From the cell containing the given text, extract its center point as [X, Y] coordinate. 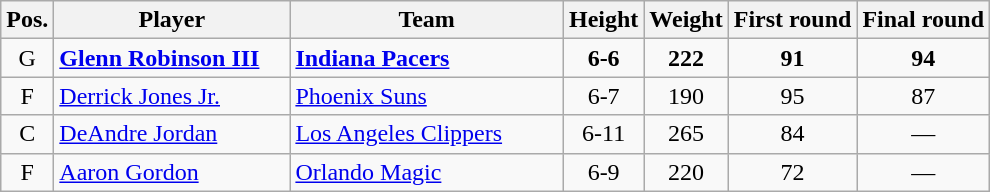
6-9 [603, 172]
Los Angeles Clippers [427, 134]
Indiana Pacers [427, 58]
Team [427, 20]
DeAndre Jordan [172, 134]
95 [792, 96]
Weight [686, 20]
Final round [924, 20]
C [28, 134]
Glenn Robinson III [172, 58]
94 [924, 58]
6-6 [603, 58]
First round [792, 20]
6-11 [603, 134]
Derrick Jones Jr. [172, 96]
84 [792, 134]
Pos. [28, 20]
91 [792, 58]
72 [792, 172]
Aaron Gordon [172, 172]
Player [172, 20]
265 [686, 134]
Phoenix Suns [427, 96]
190 [686, 96]
Height [603, 20]
220 [686, 172]
222 [686, 58]
Orlando Magic [427, 172]
6-7 [603, 96]
87 [924, 96]
G [28, 58]
